Output the [X, Y] coordinate of the center of the cell containing the given text.  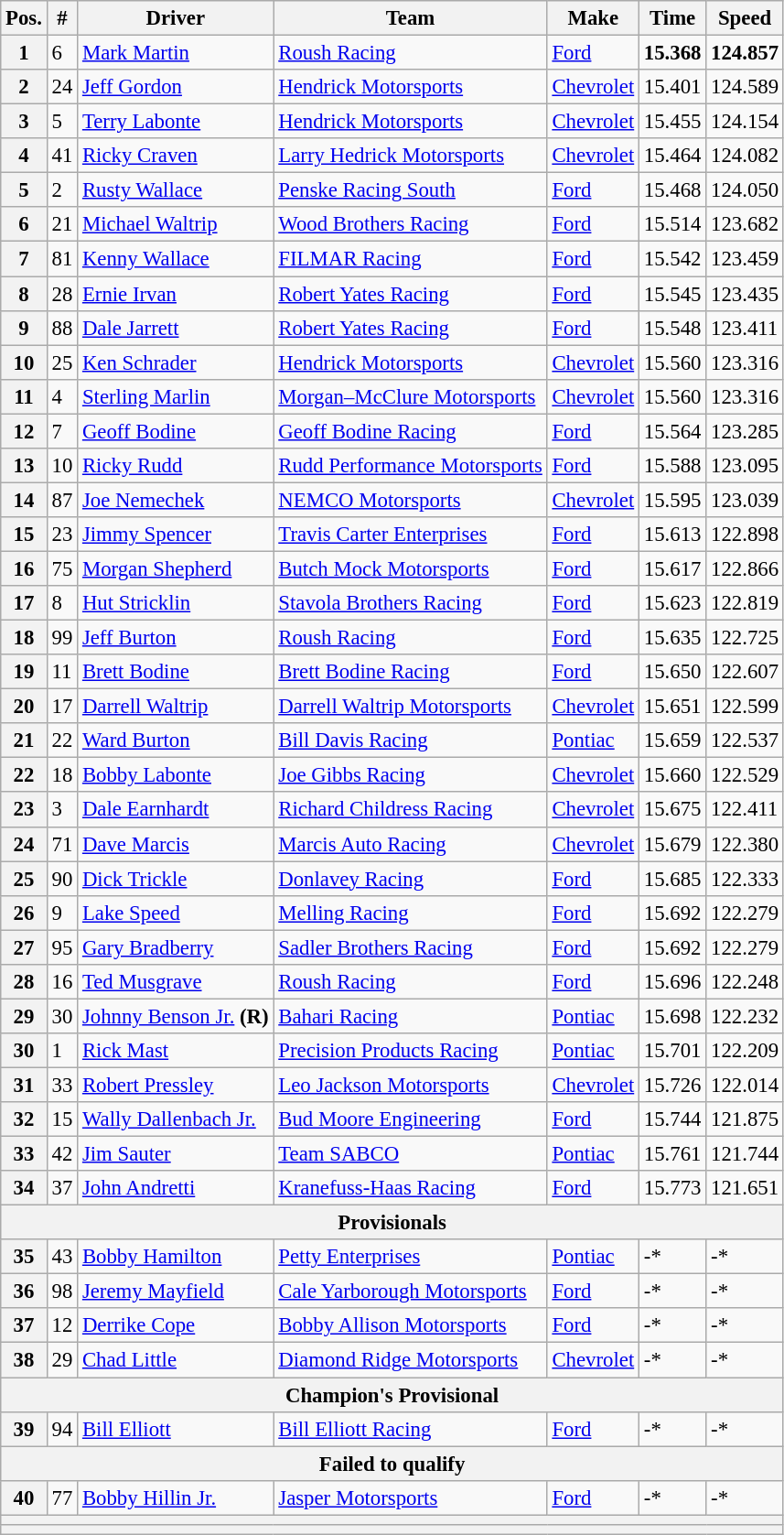
Michael Waltrip [176, 224]
Wood Brothers Racing [410, 224]
Jeff Burton [176, 638]
15.744 [673, 1119]
41 [62, 156]
15.773 [673, 1188]
Dave Marcis [176, 844]
71 [62, 844]
Provisionals [392, 1223]
122.537 [745, 740]
15.595 [673, 500]
Rudd Performance Motorsports [410, 466]
122.209 [745, 1051]
19 [24, 672]
Team [410, 18]
42 [62, 1154]
87 [62, 500]
122.607 [745, 672]
123.095 [745, 466]
94 [62, 1429]
35 [24, 1257]
Johnny Benson Jr. (R) [176, 1016]
15.455 [673, 122]
Driver [176, 18]
15.617 [673, 568]
122.898 [745, 535]
43 [62, 1257]
15.564 [673, 431]
Rusty Wallace [176, 190]
15.401 [673, 87]
124.857 [745, 53]
122.333 [745, 879]
32 [24, 1119]
Jeff Gordon [176, 87]
122.014 [745, 1085]
John Andretti [176, 1188]
15.650 [673, 672]
123.039 [745, 500]
124.589 [745, 87]
15.696 [673, 982]
34 [24, 1188]
Gary Bradberry [176, 947]
Bobby Labonte [176, 775]
Bill Davis Racing [410, 740]
15.623 [673, 603]
Joe Nemechek [176, 500]
Ernie Irvan [176, 294]
122.248 [745, 982]
Rick Mast [176, 1051]
122.529 [745, 775]
Speed [745, 18]
26 [24, 913]
15.514 [673, 224]
Morgan Shepherd [176, 568]
Hut Stricklin [176, 603]
Make [593, 18]
Ken Schrader [176, 362]
99 [62, 638]
15.542 [673, 259]
Ricky Craven [176, 156]
90 [62, 879]
15.701 [673, 1051]
123.435 [745, 294]
123.682 [745, 224]
15.635 [673, 638]
FILMAR Racing [410, 259]
123.459 [745, 259]
Jimmy Spencer [176, 535]
Jasper Motorsports [410, 1497]
Stavola Brothers Racing [410, 603]
31 [24, 1085]
15.761 [673, 1154]
Bud Moore Engineering [410, 1119]
Melling Racing [410, 913]
15.679 [673, 844]
Morgan–McClure Motorsports [410, 396]
Diamond Ridge Motorsports [410, 1360]
Ward Burton [176, 740]
123.411 [745, 328]
Bobby Allison Motorsports [410, 1326]
Geoff Bodine Racing [410, 431]
15.368 [673, 53]
Bill Elliott Racing [410, 1429]
Sadler Brothers Racing [410, 947]
122.232 [745, 1016]
Lake Speed [176, 913]
20 [24, 707]
Wally Dallenbach Jr. [176, 1119]
Joe Gibbs Racing [410, 775]
Team SABCO [410, 1154]
Ricky Rudd [176, 466]
Failed to qualify [392, 1464]
77 [62, 1497]
Pos. [24, 18]
Precision Products Racing [410, 1051]
Derrike Cope [176, 1326]
13 [24, 466]
Champion's Provisional [392, 1395]
121.875 [745, 1119]
38 [24, 1360]
123.285 [745, 431]
Larry Hedrick Motorsports [410, 156]
Dale Earnhardt [176, 810]
Marcis Auto Racing [410, 844]
27 [24, 947]
Petty Enterprises [410, 1257]
# [62, 18]
Terry Labonte [176, 122]
Kenny Wallace [176, 259]
Bobby Hamilton [176, 1257]
124.050 [745, 190]
40 [24, 1497]
Butch Mock Motorsports [410, 568]
15.468 [673, 190]
Darrell Waltrip Motorsports [410, 707]
Richard Childress Racing [410, 810]
Dale Jarrett [176, 328]
121.651 [745, 1188]
Penske Racing South [410, 190]
Bill Elliott [176, 1429]
Chad Little [176, 1360]
15.660 [673, 775]
Robert Pressley [176, 1085]
15.726 [673, 1085]
81 [62, 259]
122.599 [745, 707]
88 [62, 328]
Bahari Racing [410, 1016]
Mark Martin [176, 53]
39 [24, 1429]
Donlavey Racing [410, 879]
14 [24, 500]
36 [24, 1292]
95 [62, 947]
122.725 [745, 638]
Leo Jackson Motorsports [410, 1085]
Cale Yarborough Motorsports [410, 1292]
15.613 [673, 535]
15.659 [673, 740]
Jim Sauter [176, 1154]
15.685 [673, 879]
124.082 [745, 156]
Kranefuss-Haas Racing [410, 1188]
Darrell Waltrip [176, 707]
Travis Carter Enterprises [410, 535]
15.588 [673, 466]
Sterling Marlin [176, 396]
Dick Trickle [176, 879]
122.819 [745, 603]
122.866 [745, 568]
15.651 [673, 707]
Jeremy Mayfield [176, 1292]
15.464 [673, 156]
121.744 [745, 1154]
15.545 [673, 294]
122.380 [745, 844]
Brett Bodine Racing [410, 672]
75 [62, 568]
Time [673, 18]
NEMCO Motorsports [410, 500]
15.675 [673, 810]
15.698 [673, 1016]
122.411 [745, 810]
15.548 [673, 328]
Brett Bodine [176, 672]
Ted Musgrave [176, 982]
Geoff Bodine [176, 431]
98 [62, 1292]
124.154 [745, 122]
Bobby Hillin Jr. [176, 1497]
